Locate the cell with the specified text and output its [X, Y] center coordinate. 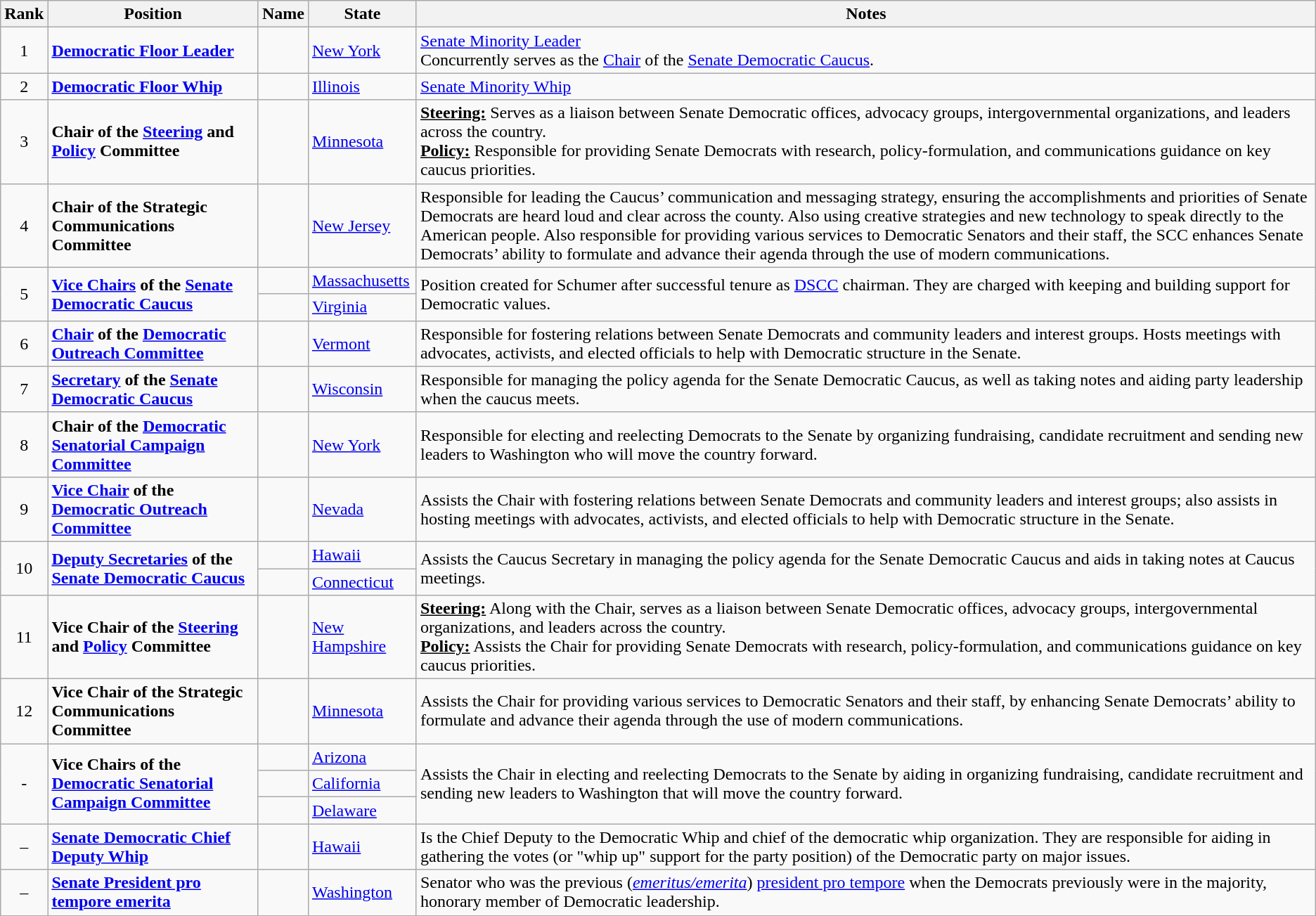
5 [24, 294]
Chair of the Strategic Communications Committee [153, 225]
Position [153, 14]
Vermont [362, 343]
Illinois [362, 86]
Chair of the Democratic Outreach Committee [153, 343]
Washington [362, 893]
Vice Chairs of the Senate Democratic Caucus [153, 294]
Chair of the Democratic Senatorial Campaign Committee [153, 444]
Position created for Schumer after successful tenure as DSCC chairman. They are charged with keeping and building support for Democratic values. [866, 294]
Senate Minority LeaderConcurrently serves as the Chair of the Senate Democratic Caucus. [866, 51]
10 [24, 568]
1 [24, 51]
New Jersey [362, 225]
4 [24, 225]
State [362, 14]
New Hampshire [362, 637]
Vice Chair of the Democratic Outreach Committee [153, 509]
California [362, 784]
Senate President pro tempore emerita [153, 893]
- [24, 784]
3 [24, 142]
Vice Chair of the Steering and Policy Committee [153, 637]
Assists the Caucus Secretary in managing the policy agenda for the Senate Democratic Caucus and aids in taking notes at Caucus meetings. [866, 568]
Deputy Secretaries of the Senate Democratic Caucus [153, 568]
Notes [866, 14]
Vice Chairs of the Democratic Senatorial Campaign Committee [153, 784]
6 [24, 343]
Chair of the Steering and Policy Committee [153, 142]
Connecticut [362, 581]
7 [24, 389]
8 [24, 444]
Massachusetts [362, 280]
2 [24, 86]
12 [24, 711]
Arizona [362, 757]
Secretary of the Senate Democratic Caucus [153, 389]
Virginia [362, 307]
Rank [24, 14]
Democratic Floor Whip [153, 86]
Name [283, 14]
Senate Minority Whip [866, 86]
Senate Democratic Chief Deputy Whip [153, 846]
Delaware [362, 811]
Democratic Floor Leader [153, 51]
Wisconsin [362, 389]
9 [24, 509]
Nevada [362, 509]
Vice Chair of the Strategic Communications Committee [153, 711]
11 [24, 637]
